Determine the [x, y] coordinate at the center of the cell enclosing the given text.  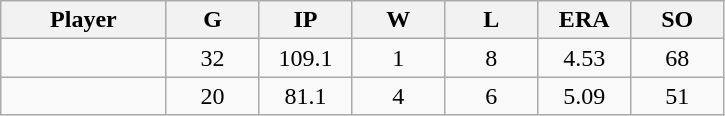
68 [678, 58]
L [492, 20]
SO [678, 20]
1 [398, 58]
8 [492, 58]
20 [212, 96]
IP [306, 20]
4.53 [584, 58]
51 [678, 96]
81.1 [306, 96]
ERA [584, 20]
6 [492, 96]
5.09 [584, 96]
109.1 [306, 58]
32 [212, 58]
G [212, 20]
4 [398, 96]
Player [84, 20]
W [398, 20]
